Find where the given text appears and provide that cell's center as (x, y) coordinate. 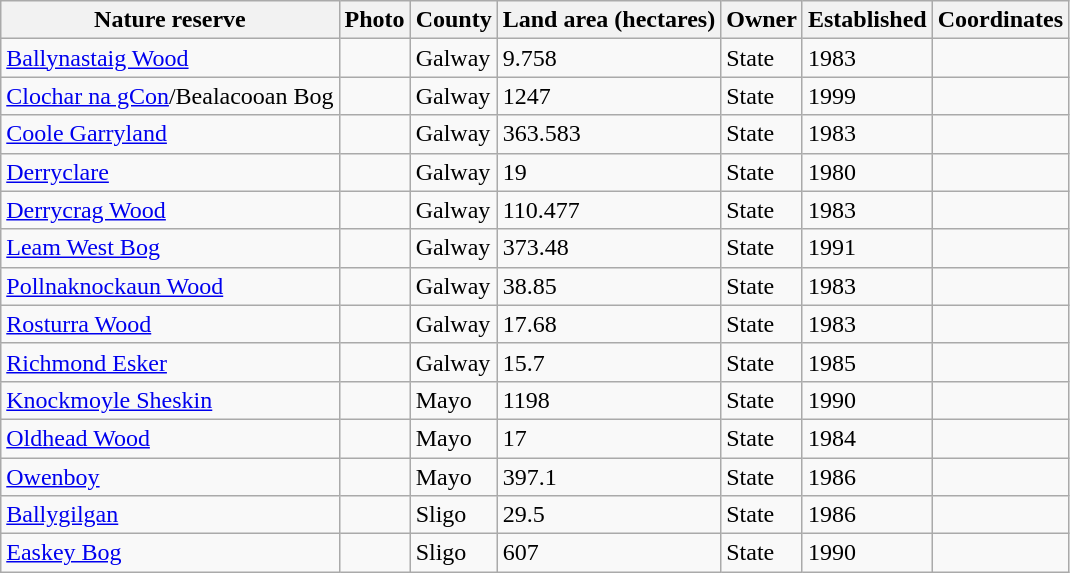
Coordinates (1000, 20)
Rosturra Wood (170, 324)
1999 (867, 96)
19 (608, 172)
Leam West Bog (170, 248)
Clochar na gCon/Bealacooan Bog (170, 96)
Established (867, 20)
Ballygilgan (170, 515)
Derryclare (170, 172)
Richmond Esker (170, 362)
397.1 (608, 477)
17 (608, 438)
1991 (867, 248)
Easkey Bog (170, 553)
1984 (867, 438)
Coole Garryland (170, 134)
1198 (608, 400)
Oldhead Wood (170, 438)
110.477 (608, 210)
1247 (608, 96)
363.583 (608, 134)
1985 (867, 362)
373.48 (608, 248)
1980 (867, 172)
Land area (hectares) (608, 20)
9.758 (608, 58)
607 (608, 553)
Nature reserve (170, 20)
17.68 (608, 324)
Owner (762, 20)
Owenboy (170, 477)
38.85 (608, 286)
Knockmoyle Sheskin (170, 400)
29.5 (608, 515)
Ballynastaig Wood (170, 58)
15.7 (608, 362)
Pollnaknockaun Wood (170, 286)
Derrycrag Wood (170, 210)
Photo (374, 20)
County (454, 20)
